Find where the given text appears and provide that cell's center as [x, y] coordinate. 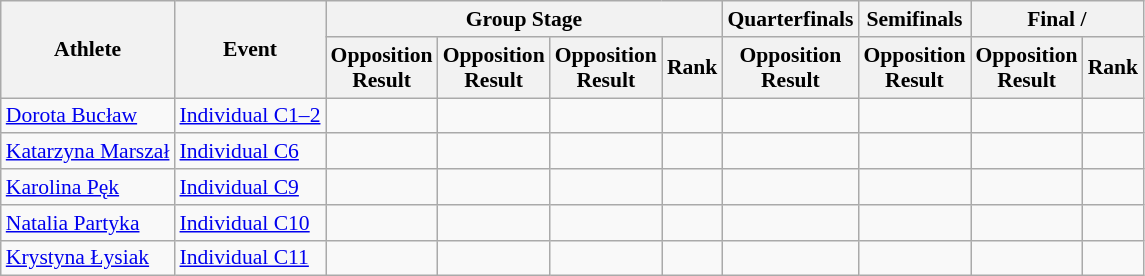
Individual C6 [250, 152]
Final / [1056, 19]
Athlete [88, 50]
Natalia Partyka [88, 223]
Individual C10 [250, 223]
Krystyna Łysiak [88, 258]
Individual C9 [250, 187]
Individual C11 [250, 258]
Individual C1–2 [250, 116]
Group Stage [524, 19]
Karolina Pęk [88, 187]
Dorota Bucław [88, 116]
Semifinals [914, 19]
Event [250, 50]
Quarterfinals [790, 19]
Katarzyna Marszał [88, 152]
